Capture the cell that displays the provided text and extract its (X, Y) central coordinate. 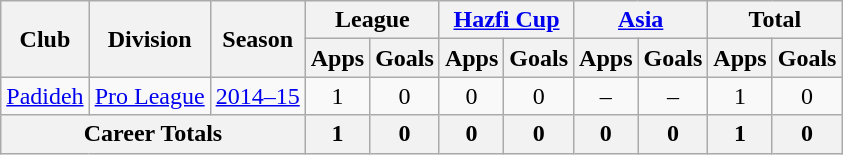
2014–15 (258, 96)
Hazfi Cup (506, 20)
Total (775, 20)
League (372, 20)
Division (150, 39)
Pro League (150, 96)
Career Totals (153, 134)
Padideh (45, 96)
Season (258, 39)
Asia (641, 20)
Club (45, 39)
